Search for the cell housing the specified text and yield its [X, Y] center coordinate. 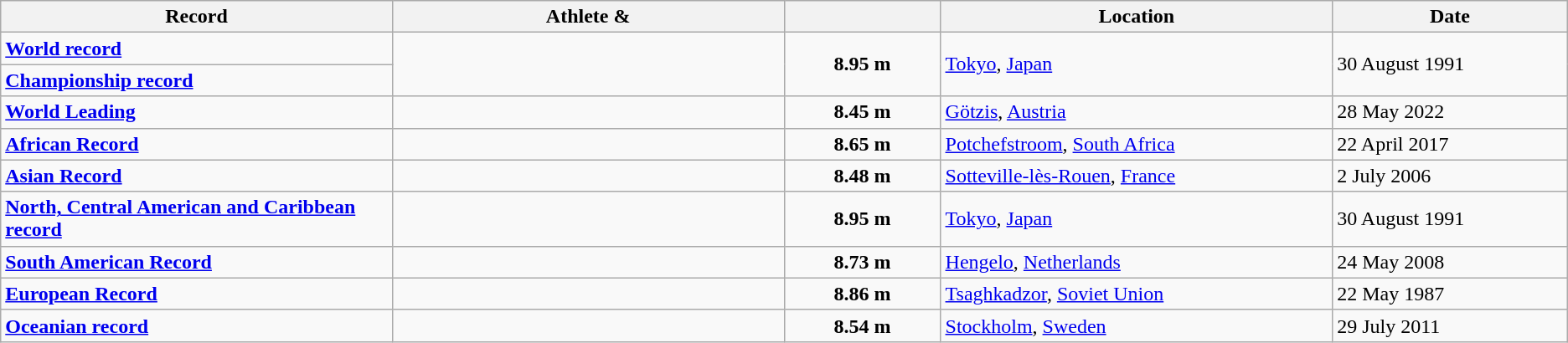
North, Central American and Caribbean record [197, 219]
8.45 m [863, 112]
Potchefstroom, South Africa [1137, 144]
8.65 m [863, 144]
Asian Record [197, 176]
Stockholm, Sweden [1137, 325]
Hengelo, Netherlands [1137, 262]
8.73 m [863, 262]
29 July 2011 [1451, 325]
22 May 1987 [1451, 294]
28 May 2022 [1451, 112]
Location [1137, 17]
Sotteville-lès-Rouen, France [1137, 176]
8.48 m [863, 176]
Record [197, 17]
Championship record [197, 80]
24 May 2008 [1451, 262]
World Leading [197, 112]
22 April 2017 [1451, 144]
European Record [197, 294]
Oceanian record [197, 325]
Tsaghkadzor, Soviet Union [1137, 294]
8.54 m [863, 325]
World record [197, 49]
Athlete & [588, 17]
8.86 m [863, 294]
South American Record [197, 262]
Date [1451, 17]
Götzis, Austria [1137, 112]
2 July 2006 [1451, 176]
African Record [197, 144]
